Capture the cell that displays the provided text and extract its (x, y) central coordinate. 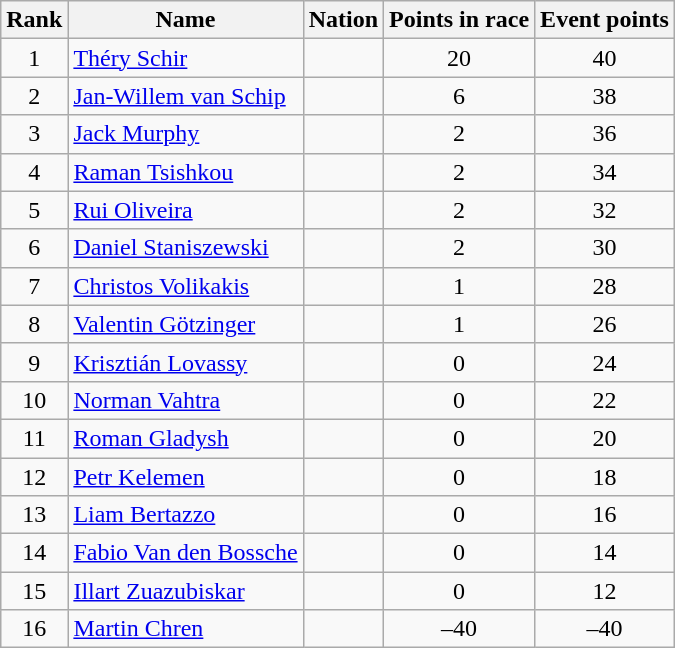
Liam Bertazzo (186, 515)
Rui Oliveira (186, 210)
Jack Murphy (186, 134)
Points in race (460, 20)
10 (34, 400)
Raman Tsishkou (186, 172)
32 (605, 210)
15 (34, 591)
4 (34, 172)
28 (605, 286)
Name (186, 20)
Illart Zuazubiskar (186, 591)
34 (605, 172)
38 (605, 96)
36 (605, 134)
Event points (605, 20)
Christos Volikakis (186, 286)
Roman Gladysh (186, 438)
5 (34, 210)
Rank (34, 20)
8 (34, 324)
Jan-Willem van Schip (186, 96)
Fabio Van den Bossche (186, 553)
Petr Kelemen (186, 477)
Valentin Götzinger (186, 324)
7 (34, 286)
24 (605, 362)
11 (34, 438)
26 (605, 324)
Nation (343, 20)
Théry Schir (186, 58)
Daniel Staniszewski (186, 248)
9 (34, 362)
22 (605, 400)
3 (34, 134)
Norman Vahtra (186, 400)
Martin Chren (186, 629)
Krisztián Lovassy (186, 362)
30 (605, 248)
40 (605, 58)
18 (605, 477)
13 (34, 515)
